Scan for the cell matching the given text and deliver its (X, Y) coordinate at center. 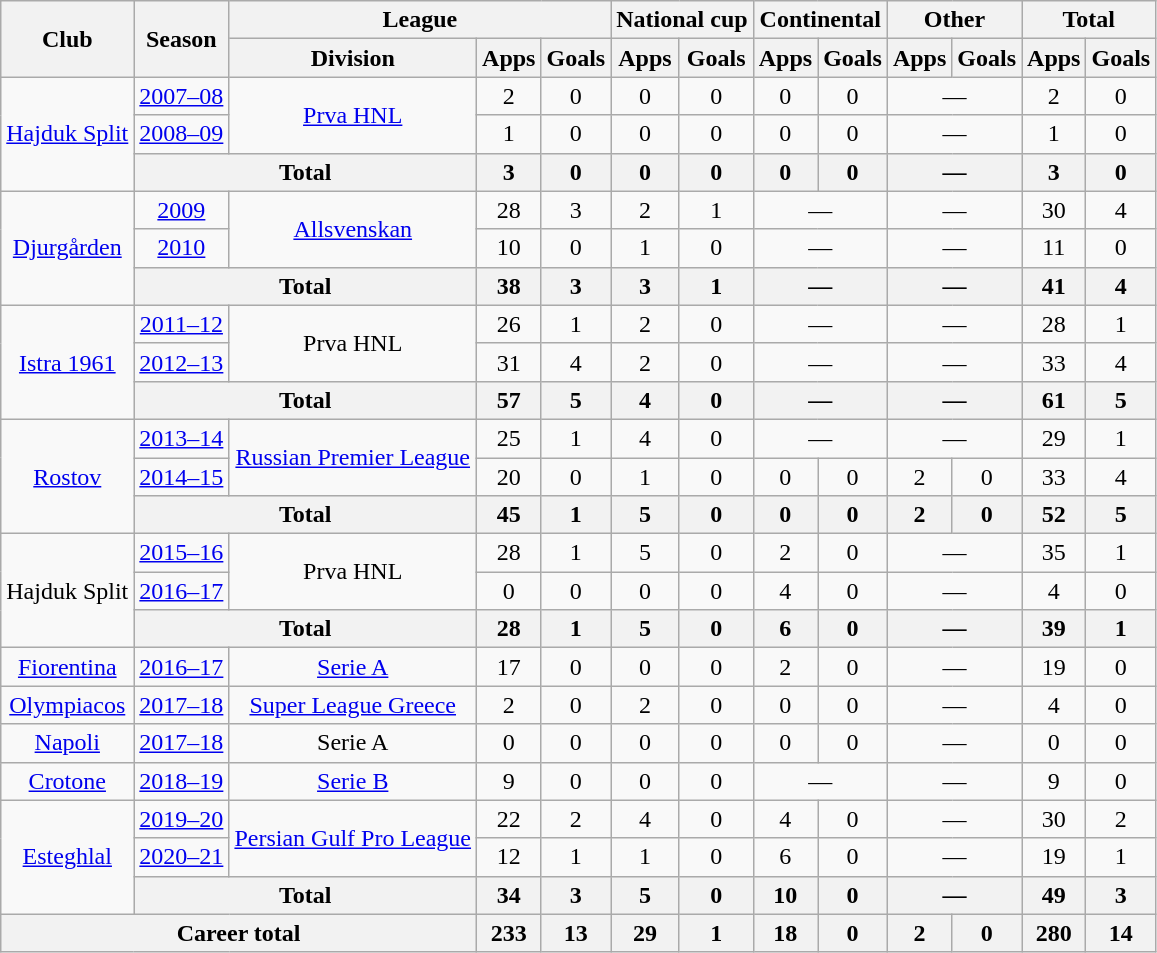
2020–21 (182, 857)
2018–19 (182, 781)
Olympiacos (68, 705)
34 (509, 895)
Djurgården (68, 248)
20 (509, 477)
Continental (820, 20)
Career total (239, 933)
League (420, 20)
2007–08 (182, 96)
39 (1054, 629)
Fiorentina (68, 667)
2011–12 (182, 324)
2014–15 (182, 477)
Persian Gulf Pro League (353, 838)
Super League Greece (353, 705)
2015–16 (182, 553)
17 (509, 667)
35 (1054, 553)
22 (509, 819)
Rostov (68, 476)
25 (509, 438)
45 (509, 515)
14 (1121, 933)
41 (1054, 286)
38 (509, 286)
2008–09 (182, 134)
Esteghlal (68, 857)
26 (509, 324)
13 (576, 933)
11 (1054, 248)
Serie B (353, 781)
52 (1054, 515)
12 (509, 857)
2009 (182, 210)
Division (353, 58)
Allsvenskan (353, 229)
Russian Premier League (353, 457)
Napoli (68, 743)
31 (509, 362)
2012–13 (182, 362)
2019–20 (182, 819)
280 (1054, 933)
61 (1054, 400)
Other (954, 20)
18 (785, 933)
233 (509, 933)
2013–14 (182, 438)
Istra 1961 (68, 362)
Club (68, 39)
49 (1054, 895)
National cup (682, 20)
2010 (182, 248)
57 (509, 400)
Season (182, 39)
Crotone (68, 781)
